Find where the given text appears and provide that cell's center as [x, y] coordinate. 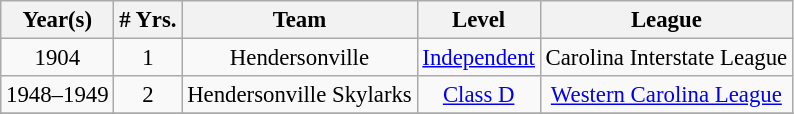
# Yrs. [148, 20]
1904 [58, 58]
Western Carolina League [666, 95]
2 [148, 95]
Hendersonville Skylarks [300, 95]
Hendersonville [300, 58]
Carolina Interstate League [666, 58]
1948–1949 [58, 95]
League [666, 20]
Independent [478, 58]
1 [148, 58]
Level [478, 20]
Class D [478, 95]
Year(s) [58, 20]
Team [300, 20]
